Output the (x, y) coordinate of the center of the cell containing the given text.  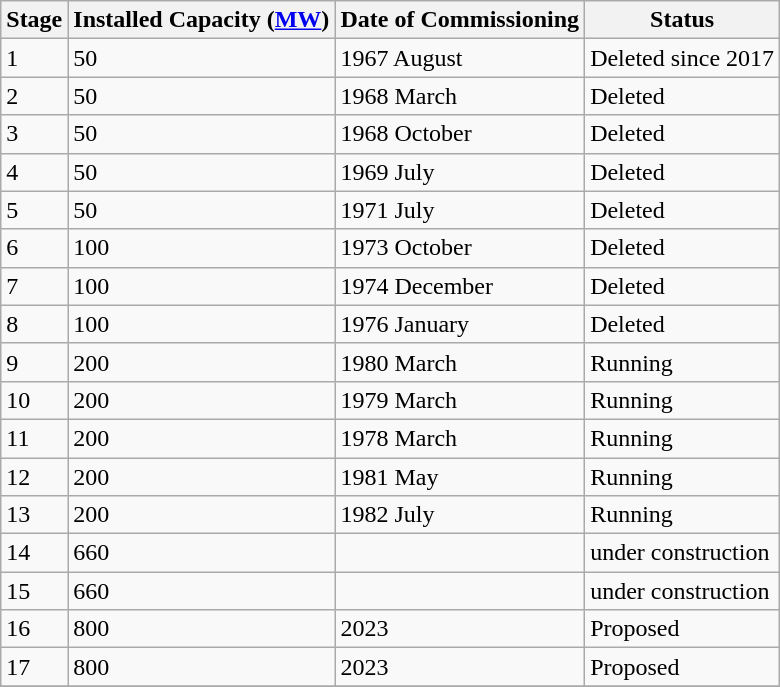
7 (34, 286)
11 (34, 438)
1982 July (460, 515)
10 (34, 400)
5 (34, 210)
Status (682, 20)
1969 July (460, 172)
6 (34, 248)
1981 May (460, 477)
12 (34, 477)
Stage (34, 20)
1976 January (460, 324)
1979 March (460, 400)
4 (34, 172)
1973 October (460, 248)
1968 March (460, 96)
17 (34, 667)
1980 March (460, 362)
3 (34, 134)
Deleted since 2017 (682, 58)
1971 July (460, 210)
1967 August (460, 58)
15 (34, 591)
16 (34, 629)
2 (34, 96)
1968 October (460, 134)
13 (34, 515)
Date of Commissioning (460, 20)
14 (34, 553)
1 (34, 58)
9 (34, 362)
8 (34, 324)
1978 March (460, 438)
Installed Capacity (MW) (202, 20)
1974 December (460, 286)
